Locate the cell with the specified text and output its [x, y] center coordinate. 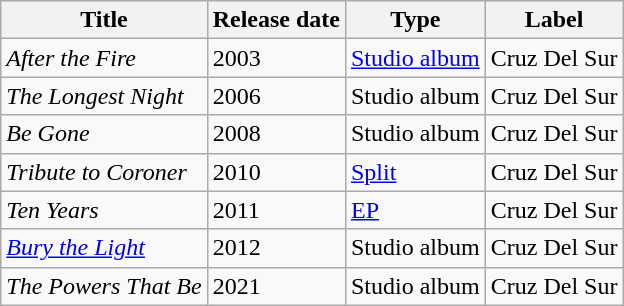
2021 [276, 286]
The Powers That Be [104, 286]
Tribute to Coroner [104, 172]
Type [415, 20]
Be Gone [104, 134]
Ten Years [104, 210]
After the Fire [104, 58]
Bury the Light [104, 248]
Split [415, 172]
2008 [276, 134]
Label [554, 20]
2012 [276, 248]
2006 [276, 96]
Release date [276, 20]
Title [104, 20]
2011 [276, 210]
The Longest Night [104, 96]
2003 [276, 58]
EP [415, 210]
2010 [276, 172]
